Extract the (x, y) coordinate from the center of the cell holding the provided text.  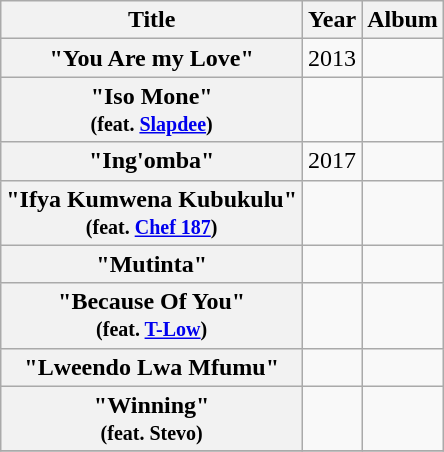
2013 (332, 58)
Year (332, 20)
"Winning"(feat. Stevo) (152, 418)
"Ing'omba" (152, 161)
"Ifya Kumwena Kubukulu"(feat. Chef 187) (152, 212)
2017 (332, 161)
"Iso Mone"(feat. Slapdee) (152, 110)
"Lweendo Lwa Mfumu" (152, 367)
"You Are my Love" (152, 58)
"Mutinta" (152, 264)
Title (152, 20)
Album (403, 20)
"Because Of You"(feat. T-Low) (152, 316)
